Capture the cell that displays the provided text and extract its (x, y) central coordinate. 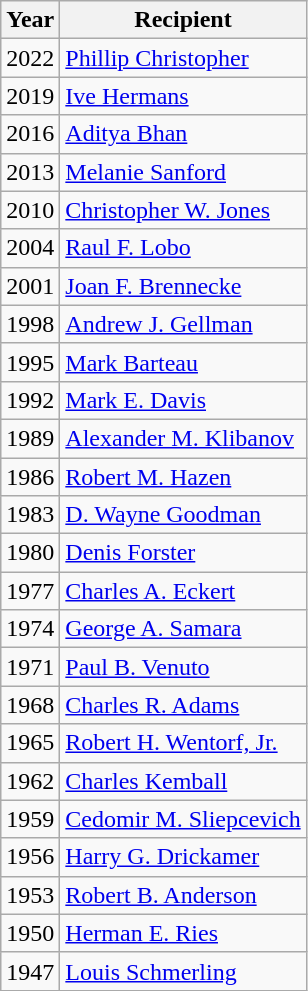
Robert M. Hazen (183, 477)
Cedomir M. Sliepcevich (183, 819)
Alexander M. Klibanov (183, 438)
1962 (30, 781)
Denis Forster (183, 553)
Christopher W. Jones (183, 210)
Louis Schmerling (183, 971)
Joan F. Brennecke (183, 286)
1986 (30, 477)
1992 (30, 400)
Charles Kemball (183, 781)
2022 (30, 58)
Charles A. Eckert (183, 591)
Year (30, 20)
Melanie Sanford (183, 172)
1995 (30, 362)
2019 (30, 96)
Robert H. Wentorf, Jr. (183, 743)
Ive Hermans (183, 96)
Andrew J. Gellman (183, 324)
Harry G. Drickamer (183, 857)
1947 (30, 971)
2010 (30, 210)
George A. Samara (183, 629)
Mark Barteau (183, 362)
1983 (30, 515)
1977 (30, 591)
Paul B. Venuto (183, 667)
D. Wayne Goodman (183, 515)
Phillip Christopher (183, 58)
1980 (30, 553)
1956 (30, 857)
1953 (30, 895)
2013 (30, 172)
2016 (30, 134)
1950 (30, 933)
Raul F. Lobo (183, 248)
Mark E. Davis (183, 400)
1998 (30, 324)
2004 (30, 248)
1974 (30, 629)
1965 (30, 743)
1989 (30, 438)
Recipient (183, 20)
Charles R. Adams (183, 705)
Robert B. Anderson (183, 895)
1968 (30, 705)
1959 (30, 819)
2001 (30, 286)
1971 (30, 667)
Herman E. Ries (183, 933)
Aditya Bhan (183, 134)
